Return [x, y] of the center of cell containing provided text 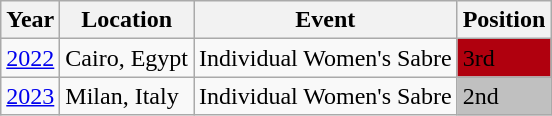
2nd [504, 96]
Milan, Italy [127, 96]
Location [127, 20]
3rd [504, 58]
Position [504, 20]
Cairo, Egypt [127, 58]
Event [326, 20]
Year [30, 20]
2023 [30, 96]
2022 [30, 58]
